Pinpoint the cell where the given text exists, returning its (X, Y) midpoint coordinate. 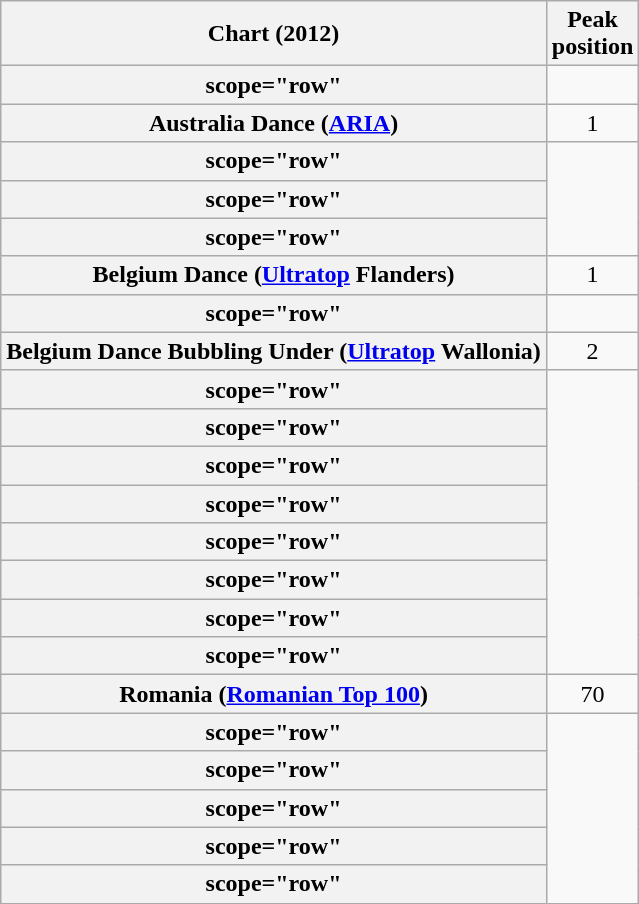
2 (592, 351)
Belgium Dance Bubbling Under (Ultratop Wallonia) (274, 351)
Belgium Dance (Ultratop Flanders) (274, 275)
Peakposition (592, 34)
70 (592, 694)
Romania (Romanian Top 100) (274, 694)
Australia Dance (ARIA) (274, 123)
Chart (2012) (274, 34)
